For the text-containing cell, return its midpoint in (X, Y) coordinate format. 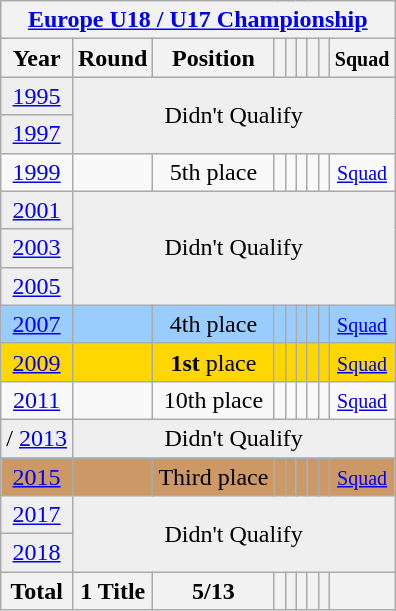
2007 (37, 324)
2017 (37, 515)
Round (112, 58)
2018 (37, 553)
5th place (214, 172)
/ 2013 (37, 438)
10th place (214, 400)
5/13 (214, 591)
2015 (37, 477)
Total (37, 591)
2009 (37, 362)
1995 (37, 96)
2005 (37, 286)
1997 (37, 134)
2003 (37, 248)
2011 (37, 400)
Position (214, 58)
1 Title (112, 591)
4th place (214, 324)
Third place (214, 477)
2001 (37, 210)
1999 (37, 172)
Europe U18 / U17 Championship (198, 20)
Year (37, 58)
1st place (214, 362)
